Scan for the cell matching the given text and deliver its [X, Y] coordinate at center. 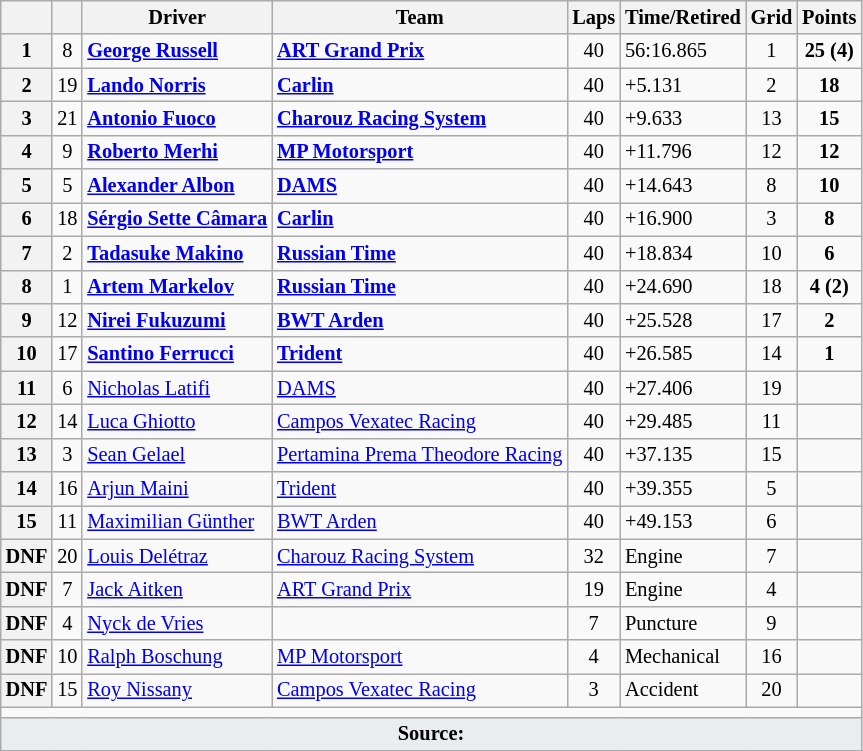
George Russell [177, 51]
Team [420, 17]
Louis Delétraz [177, 556]
+25.528 [683, 320]
Artem Markelov [177, 287]
21 [67, 118]
Antonio Fuoco [177, 118]
Arjun Maini [177, 489]
Tadasuke Makino [177, 253]
+29.485 [683, 421]
Nirei Fukuzumi [177, 320]
Santino Ferrucci [177, 354]
+9.633 [683, 118]
Jack Aitken [177, 589]
+5.131 [683, 85]
+49.153 [683, 522]
Time/Retired [683, 17]
+14.643 [683, 186]
25 (4) [829, 51]
4 (2) [829, 287]
32 [594, 556]
+27.406 [683, 388]
Laps [594, 17]
Nyck de Vries [177, 623]
Roy Nissany [177, 690]
Sérgio Sette Câmara [177, 219]
Driver [177, 17]
Source: [432, 734]
+16.900 [683, 219]
Alexander Albon [177, 186]
Points [829, 17]
+24.690 [683, 287]
Grid [772, 17]
+37.135 [683, 455]
Roberto Merhi [177, 152]
Luca Ghiotto [177, 421]
Pertamina Prema Theodore Racing [420, 455]
Accident [683, 690]
Sean Gelael [177, 455]
Maximilian Günther [177, 522]
Ralph Boschung [177, 657]
Puncture [683, 623]
+39.355 [683, 489]
Lando Norris [177, 85]
Nicholas Latifi [177, 388]
Mechanical [683, 657]
+26.585 [683, 354]
+11.796 [683, 152]
+18.834 [683, 253]
56:16.865 [683, 51]
